Return [x, y] of the center of cell containing provided text 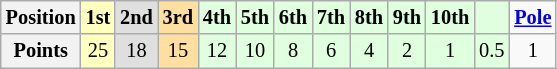
Pole [532, 17]
4 [369, 51]
6th [293, 17]
3rd [178, 17]
6 [331, 51]
18 [136, 51]
2 [407, 51]
0.5 [492, 51]
4th [217, 17]
15 [178, 51]
10th [450, 17]
5th [255, 17]
2nd [136, 17]
Points [41, 51]
10 [255, 51]
12 [217, 51]
8 [293, 51]
9th [407, 17]
1st [98, 17]
25 [98, 51]
Position [41, 17]
8th [369, 17]
7th [331, 17]
